Search for the cell housing the specified text and yield its [X, Y] center coordinate. 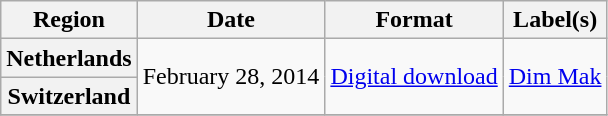
Digital download [414, 77]
February 28, 2014 [231, 77]
Region [69, 20]
Netherlands [69, 58]
Date [231, 20]
Label(s) [555, 20]
Format [414, 20]
Switzerland [69, 96]
Dim Mak [555, 77]
